Locate the cell with the specified text and output its [X, Y] center coordinate. 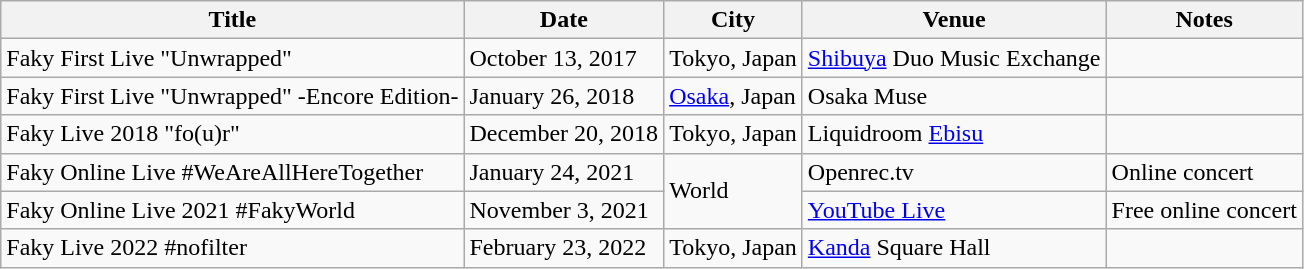
YouTube Live [954, 210]
December 20, 2018 [564, 134]
Title [232, 20]
February 23, 2022 [564, 248]
Free online concert [1204, 210]
Kanda Square Hall [954, 248]
World [734, 191]
Notes [1204, 20]
Osaka, Japan [734, 96]
Shibuya Duo Music Exchange [954, 58]
October 13, 2017 [564, 58]
Faky Online Live 2021 #FakyWorld [232, 210]
City [734, 20]
Osaka Muse [954, 96]
January 26, 2018 [564, 96]
November 3, 2021 [564, 210]
Online concert [1204, 172]
Faky First Live "Unwrapped" [232, 58]
January 24, 2021 [564, 172]
Faky First Live "Unwrapped" -Encore Edition- [232, 96]
Date [564, 20]
Openrec.tv [954, 172]
Faky Live 2018 "fo(u)r" [232, 134]
Faky Live 2022 #nofilter [232, 248]
Liquidroom Ebisu [954, 134]
Faky Online Live #WeAreAllHereTogether [232, 172]
Venue [954, 20]
